Pinpoint the cell where the given text exists, returning its (X, Y) midpoint coordinate. 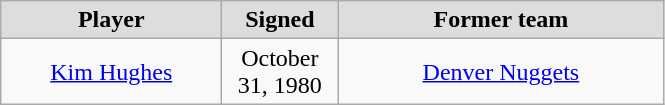
Former team (501, 20)
Signed (280, 20)
Player (112, 20)
Kim Hughes (112, 72)
October 31, 1980 (280, 72)
Denver Nuggets (501, 72)
